Find where the given text appears and provide that cell's center as (X, Y) coordinate. 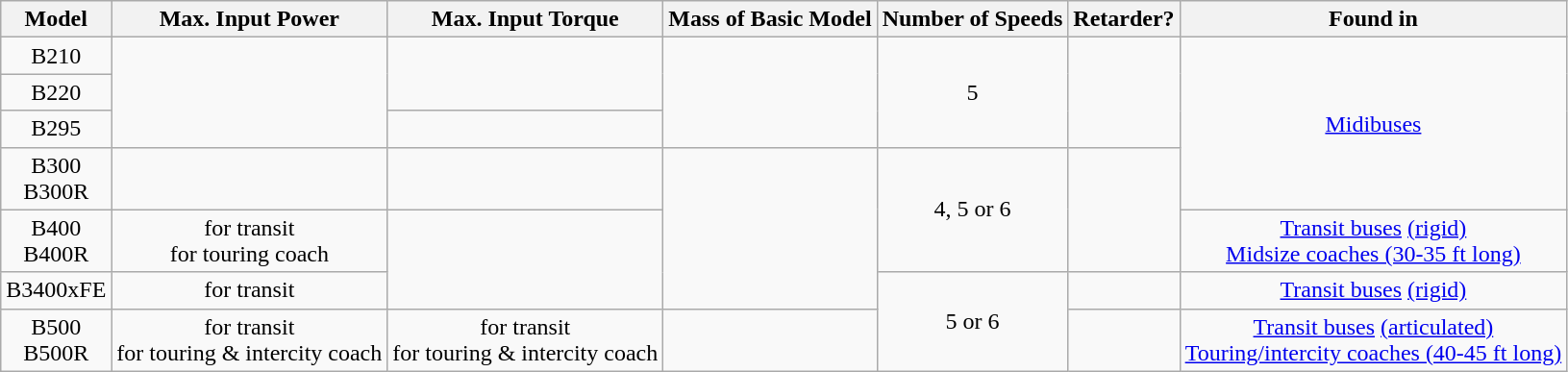
Midibuses (1373, 123)
Transit buses (rigid) (1373, 290)
B400B400R (56, 240)
Retarder? (1124, 19)
B210 (56, 56)
B295 (56, 129)
for transit for touring coach (250, 240)
Max. Input Power (250, 19)
B500B500R (56, 340)
Model (56, 19)
B3400xFE (56, 290)
Found in (1373, 19)
Max. Input Torque (525, 19)
Number of Speeds (973, 19)
4, 5 or 6 (973, 210)
for transit (250, 290)
Transit buses (rigid)Midsize coaches (30-35 ft long) (1373, 240)
B300B300R (56, 179)
5 (973, 92)
Transit buses (articulated)Touring/intercity coaches (40-45 ft long) (1373, 340)
5 or 6 (973, 321)
B220 (56, 92)
Mass of Basic Model (770, 19)
